For the text-containing cell, return its midpoint in [x, y] coordinate format. 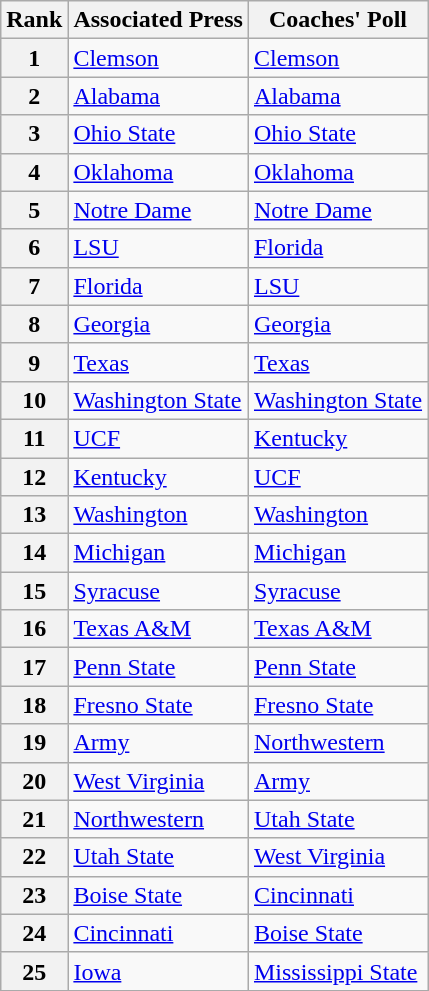
13 [34, 515]
7 [34, 286]
15 [34, 591]
4 [34, 172]
Coaches' Poll [338, 20]
3 [34, 134]
Rank [34, 20]
Iowa [158, 971]
12 [34, 477]
1 [34, 58]
23 [34, 895]
16 [34, 629]
14 [34, 553]
17 [34, 667]
Associated Press [158, 20]
6 [34, 248]
10 [34, 400]
21 [34, 819]
18 [34, 705]
Mississippi State [338, 971]
5 [34, 210]
8 [34, 324]
2 [34, 96]
20 [34, 781]
25 [34, 971]
11 [34, 438]
19 [34, 743]
24 [34, 933]
9 [34, 362]
22 [34, 857]
